Extract the (x, y) coordinate from the center of the cell holding the provided text.  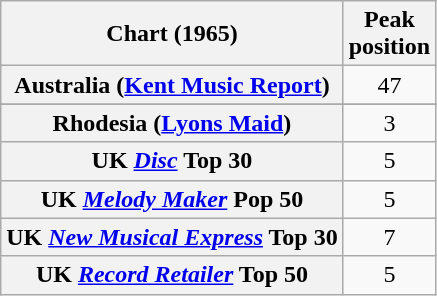
47 (389, 85)
UK Melody Maker Pop 50 (172, 199)
UK Record Retailer Top 50 (172, 275)
Rhodesia (Lyons Maid) (172, 123)
UK New Musical Express Top 30 (172, 237)
Australia (Kent Music Report) (172, 85)
3 (389, 123)
7 (389, 237)
Peakposition (389, 34)
Chart (1965) (172, 34)
UK Disc Top 30 (172, 161)
